From the cell containing the given text, extract its center point as (X, Y) coordinate. 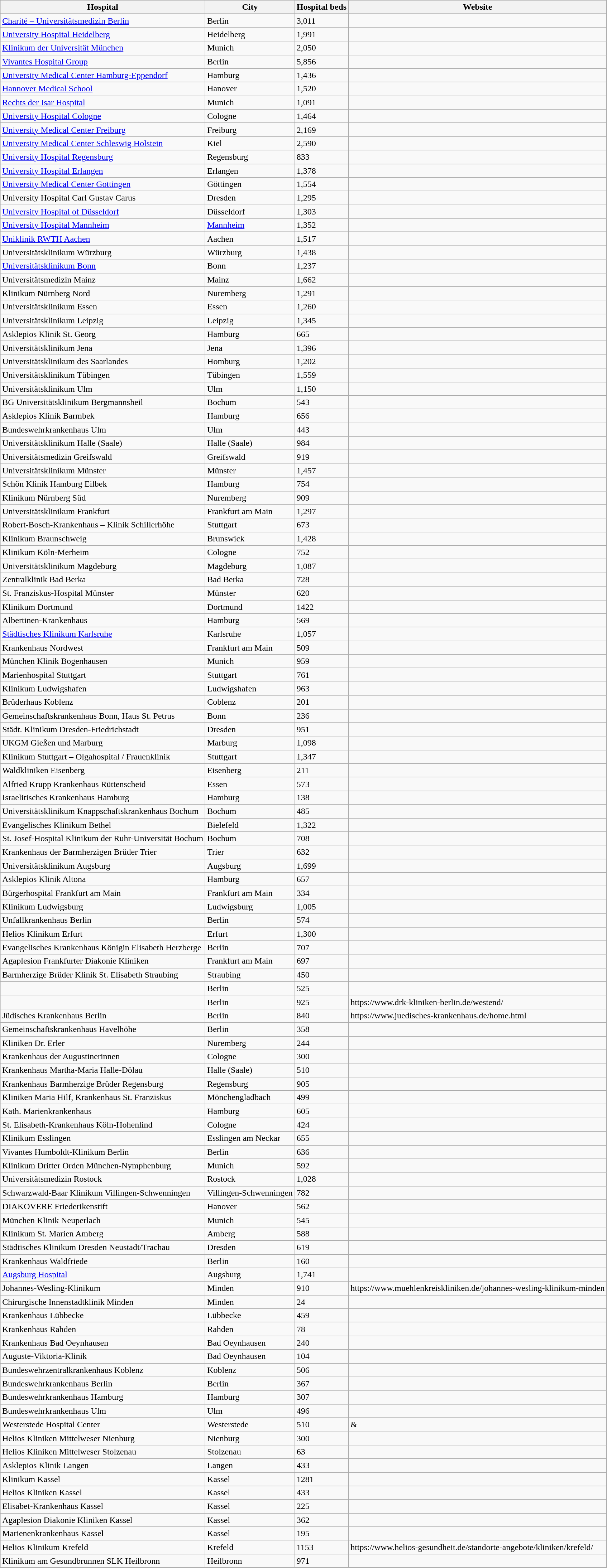
Bad Berka (250, 579)
951 (321, 729)
362 (321, 1520)
925 (321, 1002)
1,295 (321, 198)
Auguste-Viktoria-Klinik (103, 1356)
509 (321, 648)
910 (321, 1288)
Universitätsmedizin Mainz (103, 280)
Lübbecke (250, 1316)
909 (321, 498)
782 (321, 1193)
Trier (250, 852)
574 (321, 920)
1153 (321, 1547)
Jüdisches Krankenhaus Berlin (103, 1015)
Ludwigshafen (250, 689)
1,991 (321, 34)
Städtisches Klinikum Karlsruhe (103, 634)
St. Elisabeth-Krankenhaus Köln-Hohenlind (103, 1125)
Agaplesion Frankfurter Diakonie Kliniken (103, 961)
1,457 (321, 471)
Asklepios Klinik Altona (103, 879)
Krankenhaus der Augustinerinnen (103, 1057)
708 (321, 839)
University Medical Center Gottingen (103, 184)
Marienhospital Stuttgart (103, 675)
728 (321, 579)
1,352 (321, 225)
Krankenhaus Lübbecke (103, 1316)
Universitätsklinikum Magdeburg (103, 566)
443 (321, 430)
2,050 (321, 48)
Helios Klinikum Krefeld (103, 1547)
Helios Kliniken Mittelweser Nienburg (103, 1438)
569 (321, 621)
963 (321, 689)
Kiel (250, 143)
Unfallkrankenhaus Berlin (103, 920)
2,169 (321, 130)
Klinikum Köln-Merheim (103, 552)
655 (321, 1138)
459 (321, 1316)
1,005 (321, 907)
Marienenkrankenhaus Kassel (103, 1534)
Universitätsklinikum Tübingen (103, 375)
Städtisches Klinikum Dresden Neustadt/Trachau (103, 1247)
Robert-Bosch-Krankenhaus – Klinik Schillerhöhe (103, 525)
1,028 (321, 1179)
Straubing (250, 975)
Klinikum Kassel (103, 1479)
University Medical Center Hamburg-Eppendorf (103, 75)
DIAKOVERE Friederikenstift (103, 1206)
5,856 (321, 62)
Alfried Krupp Krankenhaus Rüttenscheid (103, 784)
905 (321, 1084)
Ludwigsburg (250, 907)
Universitätsklinikum des Saarlandes (103, 361)
Asklepios Klinik Langen (103, 1465)
Krefeld (250, 1547)
Universitätsklinikum Halle (Saale) (103, 443)
496 (321, 1411)
München Klinik Bogenhausen (103, 661)
Coblenz (250, 702)
307 (321, 1397)
24 (321, 1302)
1,438 (321, 252)
Gemeinschaftskrankenhaus Bonn, Haus St. Petrus (103, 716)
Klinikum Dortmund (103, 607)
240 (321, 1343)
Website (478, 7)
Helios Kliniken Mittelweser Stolzenau (103, 1452)
Chirurgische Innenstadtklinik Minden (103, 1302)
Hospital beds (321, 7)
Klinikum St. Marien Amberg (103, 1234)
592 (321, 1166)
160 (321, 1261)
605 (321, 1111)
Mönchengladbach (250, 1097)
Klinikum Braunschweig (103, 539)
1281 (321, 1479)
Tübingen (250, 375)
Heilbronn (250, 1561)
Universitätsklinikum Knappschaftskrankenhaus Bochum (103, 811)
University Hospital Carl Gustav Carus (103, 198)
Vivantes Humboldt-Klinikum Berlin (103, 1152)
1,517 (321, 239)
https://www.helios-gesundheit.de/standorte-angebote/kliniken/krefeld/ (478, 1547)
Mainz (250, 280)
Hannover Medical School (103, 89)
Helios Kliniken Kassel (103, 1493)
1,741 (321, 1275)
Schön Klinik Hamburg Eilbek (103, 484)
Brunswick (250, 539)
Düsseldorf (250, 212)
Klinikum am Gesundbrunnen SLK Heilbronn (103, 1561)
1,202 (321, 361)
1,150 (321, 389)
657 (321, 879)
Barmherzige Brüder Klinik St. Elisabeth Straubing (103, 975)
& (478, 1424)
Universitätsklinikum Leipzig (103, 320)
Heidelberg (250, 34)
Esslingen am Neckar (250, 1138)
Karlsruhe (250, 634)
Klinikum Ludwigshafen (103, 689)
707 (321, 947)
Universitätsklinikum Ulm (103, 389)
1,347 (321, 757)
Krankenhaus der Barmherzigen Brüder Trier (103, 852)
BG Universitätsklinikum Bergmannsheil (103, 402)
Greifswald (250, 457)
Augsburg Hospital (103, 1275)
Villingen-Schwenningen (250, 1193)
University Hospital Heidelberg (103, 34)
Brüderhaus Koblenz (103, 702)
Klinikum der Universität München (103, 48)
1,303 (321, 212)
Eisenberg (250, 770)
Universitätsklinikum Augsburg (103, 866)
588 (321, 1234)
University Medical Center Schleswig Holstein (103, 143)
Göttingen (250, 184)
Krankenhaus Martha-Maria Halle-Dölau (103, 1070)
https://www.muehlenkreiskliniken.de/johannes-wesling-klinikum-minden (478, 1288)
Krankenhaus Bad Oeynhausen (103, 1343)
1,396 (321, 348)
754 (321, 484)
UKGM Gießen und Marburg (103, 743)
485 (321, 811)
78 (321, 1329)
Freiburg (250, 130)
Westerstede (250, 1424)
201 (321, 702)
499 (321, 1097)
Homburg (250, 361)
573 (321, 784)
Gemeinschaftskrankenhaus Havelhöhe (103, 1029)
Städt. Klinikum Dresden-Friedrichstadt (103, 729)
City (250, 7)
1,520 (321, 89)
1,322 (321, 825)
Agaplesion Diakonie Kliniken Kassel (103, 1520)
Vivantes Hospital Group (103, 62)
1,378 (321, 171)
Klinikum Stuttgart – Olgahospital / Frauenklinik (103, 757)
1422 (321, 607)
Universitätsmedizin Greifswald (103, 457)
Mannheim (250, 225)
University Hospital Erlangen (103, 171)
959 (321, 661)
Kliniken Dr. Erler (103, 1043)
1,662 (321, 280)
Jena (250, 348)
Stolzenau (250, 1452)
University Hospital of Düsseldorf (103, 212)
Kliniken Maria Hilf, Krankenhaus St. Franziskus (103, 1097)
Krankenhaus Barmherzige Brüder Regensburg (103, 1084)
697 (321, 961)
367 (321, 1384)
761 (321, 675)
1,428 (321, 539)
656 (321, 416)
Langen (250, 1465)
Waldkliniken Eisenberg (103, 770)
Würzburg (250, 252)
63 (321, 1452)
1,436 (321, 75)
1,237 (321, 266)
Universitätsklinikum Frankfurt (103, 511)
225 (321, 1506)
Krankenhaus Waldfriede (103, 1261)
Leipzig (250, 320)
1,699 (321, 866)
University Medical Center Freiburg (103, 130)
München Klinik Neuperlach (103, 1220)
1,297 (321, 511)
Elisabet-Krankenhaus Kassel (103, 1506)
Krankenhaus Rahden (103, 1329)
https://www.drk-kliniken-berlin.de/westend/ (478, 1002)
Charité – Universitätsmedizin Berlin (103, 21)
Asklepios Klinik St. Georg (103, 334)
Evangelisches Klinikum Bethel (103, 825)
Bürgerhospital Frankfurt am Main (103, 893)
244 (321, 1043)
University Hospital Mannheim (103, 225)
Amberg (250, 1234)
104 (321, 1356)
665 (321, 334)
620 (321, 593)
211 (321, 770)
236 (321, 716)
St. Franziskus-Hospital Münster (103, 593)
Bundeswehrkrankenhaus Berlin (103, 1384)
1,554 (321, 184)
1,291 (321, 293)
632 (321, 852)
Schwarzwald-Baar Klinikum Villingen-Schwenningen (103, 1193)
1,345 (321, 320)
1,057 (321, 634)
562 (321, 1206)
Universitätsklinikum Essen (103, 307)
636 (321, 1152)
358 (321, 1029)
195 (321, 1534)
1,087 (321, 566)
2,590 (321, 143)
University Hospital Regensburg (103, 157)
525 (321, 988)
138 (321, 797)
752 (321, 552)
Evangelisches Krankenhaus Königin Elisabeth Herzberge (103, 947)
Bielefeld (250, 825)
Marburg (250, 743)
450 (321, 975)
424 (321, 1125)
Bundeswehrzentralkrankenhaus Koblenz (103, 1370)
Koblenz (250, 1370)
Asklepios Klinik Barmbek (103, 416)
Dortmund (250, 607)
619 (321, 1247)
St. Josef-Hospital Klinikum der Ruhr-Universität Bochum (103, 839)
919 (321, 457)
Universitätsklinikum Jena (103, 348)
Erlangen (250, 171)
Helios Klinikum Erfurt (103, 934)
Rechts der Isar Hospital (103, 102)
https://www.juedisches-krankenhaus.de/home.html (478, 1015)
Klinikum Nürnberg Süd (103, 498)
840 (321, 1015)
Krankenhaus Nordwest (103, 648)
Zentralklinik Bad Berka (103, 579)
Kath. Marienkrankenhaus (103, 1111)
Klinikum Dritter Orden München-Nymphenburg (103, 1166)
1,260 (321, 307)
673 (321, 525)
Universitätsklinikum Bonn (103, 266)
Rahden (250, 1329)
1,098 (321, 743)
Westerstede Hospital Center (103, 1424)
Magdeburg (250, 566)
Klinikum Nürnberg Nord (103, 293)
University Hospital Cologne (103, 116)
Uniklinik RWTH Aachen (103, 239)
1,091 (321, 102)
Universitätsklinikum Würzburg (103, 252)
Aachen (250, 239)
Universitätsklinikum Münster (103, 471)
545 (321, 1220)
3,011 (321, 21)
Nienburg (250, 1438)
Bundeswehrkrankenhaus Hamburg (103, 1397)
1,559 (321, 375)
Hospital (103, 7)
Universitätsmedizin Rostock (103, 1179)
Rostock (250, 1179)
543 (321, 402)
1,300 (321, 934)
Klinikum Ludwigsburg (103, 907)
Klinikum Esslingen (103, 1138)
984 (321, 443)
334 (321, 893)
971 (321, 1561)
Erfurt (250, 934)
833 (321, 157)
Israelitisches Krankenhaus Hamburg (103, 797)
506 (321, 1370)
Johannes-Wesling-Klinikum (103, 1288)
Albertinen-Krankenhaus (103, 621)
1,464 (321, 116)
